Provide the (x, y) coordinate of the cell's center where the given text is located.  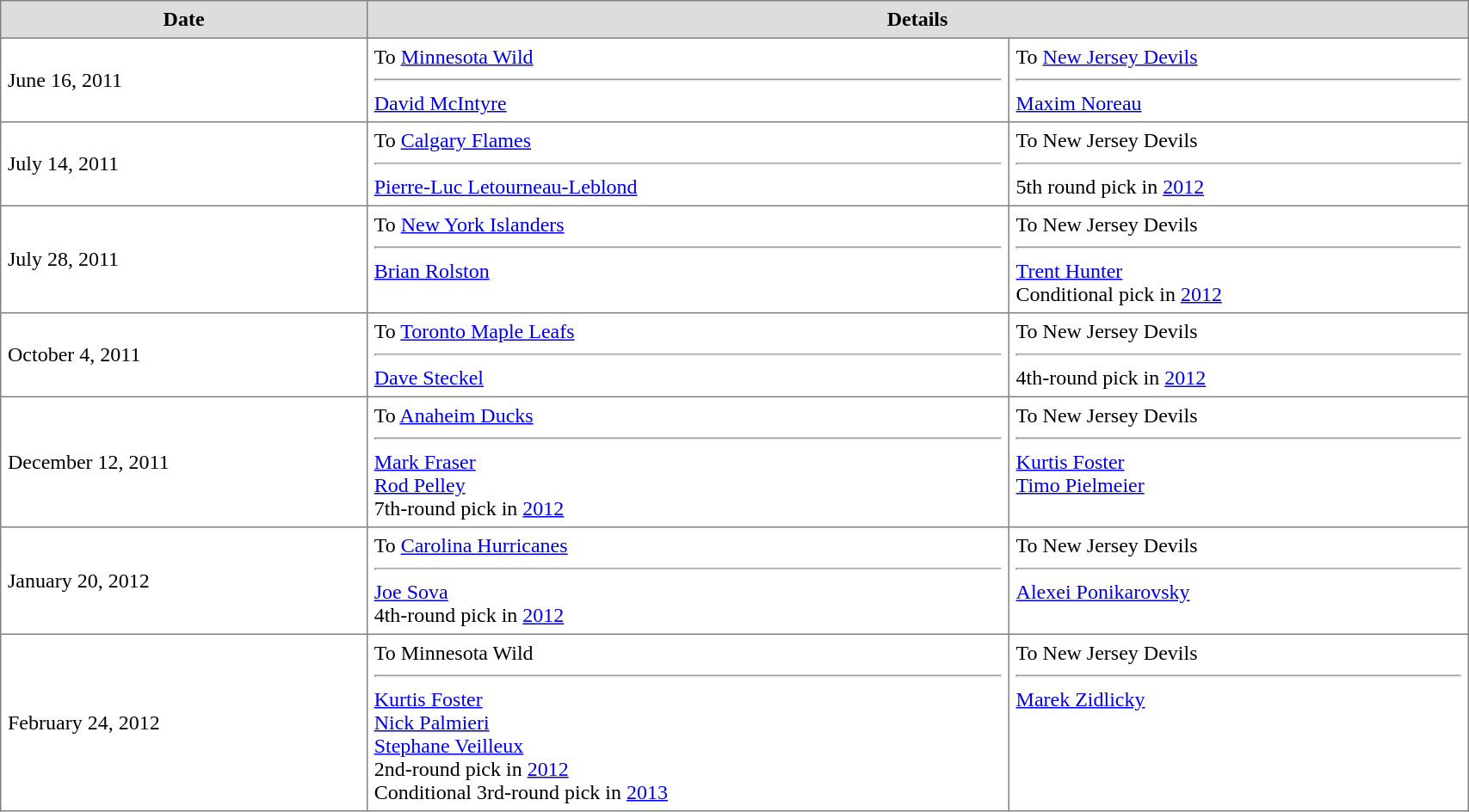
To Minnesota Wild David McIntyre (688, 80)
To New Jersey Devils Trent HunterConditional pick in 2012 (1238, 259)
To New Jersey Devils Maxim Noreau (1238, 80)
Details (917, 20)
July 14, 2011 (184, 164)
January 20, 2012 (184, 581)
To New York Islanders Brian Rolston (688, 259)
To Carolina Hurricanes Joe Sova4th-round pick in 2012 (688, 581)
Date (184, 20)
To New Jersey Devils Marek Zidlicky (1238, 723)
To Toronto Maple Leafs Dave Steckel (688, 355)
To New Jersey Devils 5th round pick in 2012 (1238, 164)
December 12, 2011 (184, 462)
To Calgary Flames Pierre-Luc Letourneau-Leblond (688, 164)
To New Jersey Devils Alexei Ponikarovsky (1238, 581)
February 24, 2012 (184, 723)
To New Jersey Devils Kurtis FosterTimo Pielmeier (1238, 462)
October 4, 2011 (184, 355)
To New Jersey Devils 4th-round pick in 2012 (1238, 355)
July 28, 2011 (184, 259)
To Minnesota Wild Kurtis FosterNick PalmieriStephane Veilleux2nd-round pick in 2012Conditional 3rd-round pick in 2013 (688, 723)
To Anaheim Ducks Mark FraserRod Pelley7th-round pick in 2012 (688, 462)
June 16, 2011 (184, 80)
